Search for the cell housing the specified text and yield its [x, y] center coordinate. 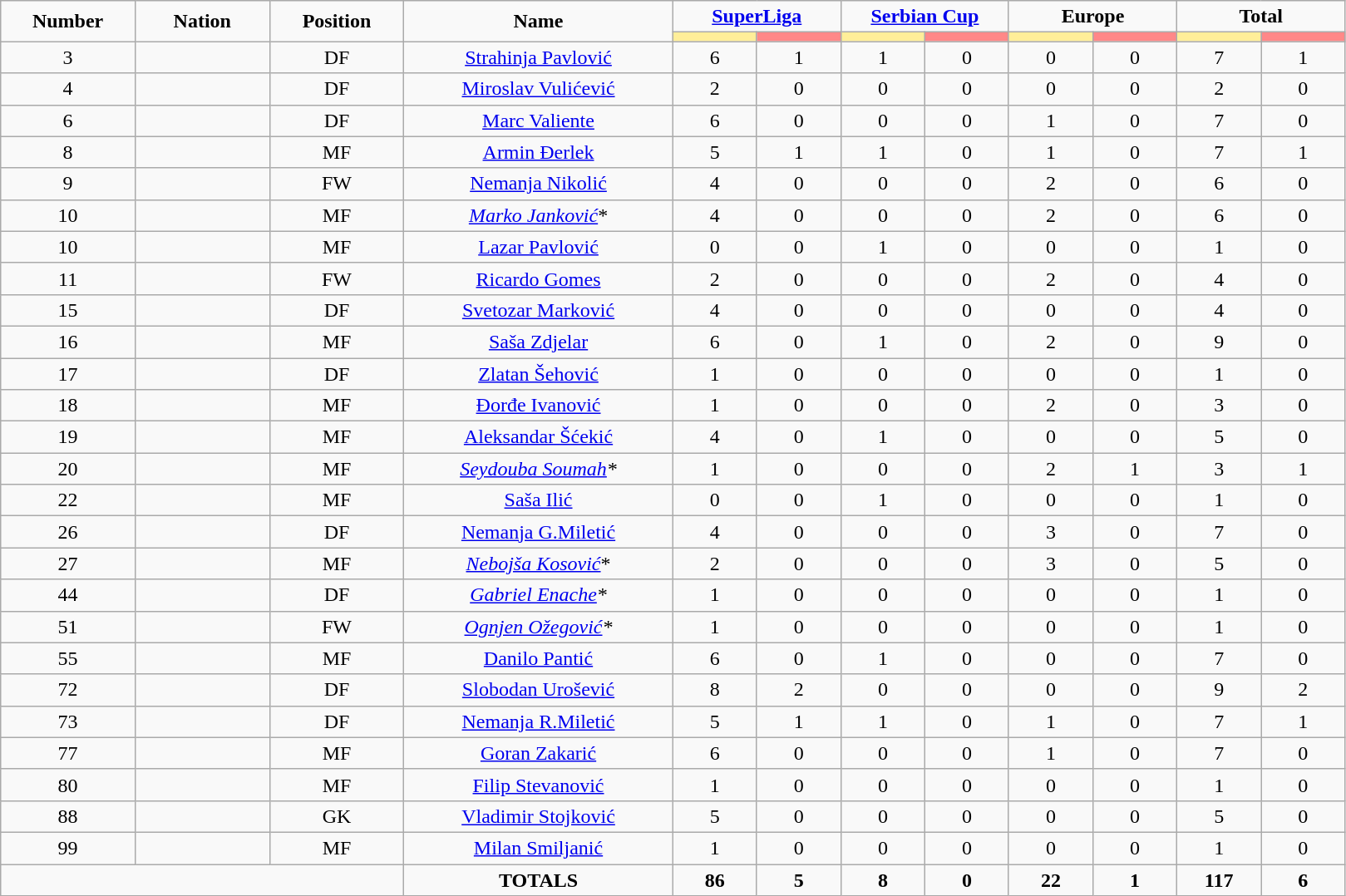
27 [68, 564]
Zlatan Šehović [539, 373]
Nemanja Nikolić [539, 184]
Europe [1092, 17]
19 [68, 437]
Slobodan Urošević [539, 690]
80 [68, 785]
Strahinja Pavlović [539, 57]
Name [539, 22]
Seydouba Soumah* [539, 469]
73 [68, 721]
18 [68, 406]
Marko Janković* [539, 215]
Filip Stevanović [539, 785]
Svetozar Marković [539, 310]
86 [715, 880]
88 [68, 816]
GK [337, 816]
SuperLiga [757, 17]
Lazar Pavlović [539, 247]
Position [337, 22]
Milan Smiljanić [539, 848]
Saša Zdjelar [539, 342]
Nemanja G.Miletić [539, 532]
72 [68, 690]
55 [68, 658]
Marc Valiente [539, 121]
77 [68, 753]
Gabriel Enache* [539, 595]
Vladimir Stojković [539, 816]
11 [68, 278]
51 [68, 627]
26 [68, 532]
Danilo Pantić [539, 658]
Armin Đerlek [539, 152]
15 [68, 310]
Đorđe Ivanović [539, 406]
99 [68, 848]
Number [68, 22]
Total [1261, 17]
Saša Ilić [539, 500]
16 [68, 342]
Miroslav Vulićević [539, 89]
Goran Zakarić [539, 753]
Serbian Cup [924, 17]
TOTALS [539, 880]
Nebojša Kosović* [539, 564]
Nemanja R.Miletić [539, 721]
Nation [202, 22]
17 [68, 373]
Ognjen Ožegović* [539, 627]
117 [1219, 880]
Ricardo Gomes [539, 278]
44 [68, 595]
20 [68, 469]
Aleksandar Šćekić [539, 437]
